Extract the (x, y) coordinate from the center of the cell holding the provided text.  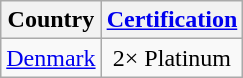
Certification (172, 20)
Denmark (51, 58)
2× Platinum (172, 58)
Country (51, 20)
